From the cell containing the given text, extract its center point as (X, Y) coordinate. 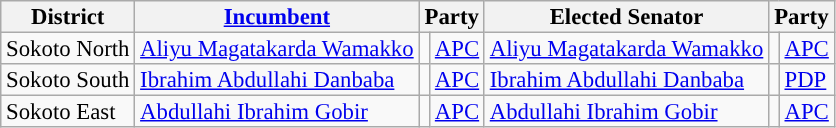
Incumbent (277, 17)
Elected Senator (626, 17)
Sokoto North (68, 49)
Sokoto South (68, 80)
Sokoto East (68, 112)
PDP (806, 80)
District (68, 17)
